Determine the [X, Y] coordinate at the center of the cell enclosing the given text.  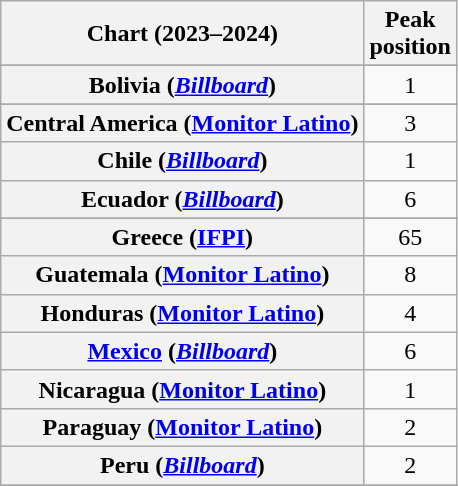
Paraguay (Monitor Latino) [182, 427]
Honduras (Monitor Latino) [182, 313]
65 [410, 237]
Peakposition [410, 34]
Greece (IFPI) [182, 237]
4 [410, 313]
Peru (Billboard) [182, 465]
Central America (Monitor Latino) [182, 123]
Mexico (Billboard) [182, 351]
Nicaragua (Monitor Latino) [182, 389]
Ecuador (Billboard) [182, 199]
Chart (2023–2024) [182, 34]
Guatemala (Monitor Latino) [182, 275]
3 [410, 123]
8 [410, 275]
Bolivia (Billboard) [182, 85]
Chile (Billboard) [182, 161]
